Return the [x, y] coordinate for the center point of the cell that contains the specified text.  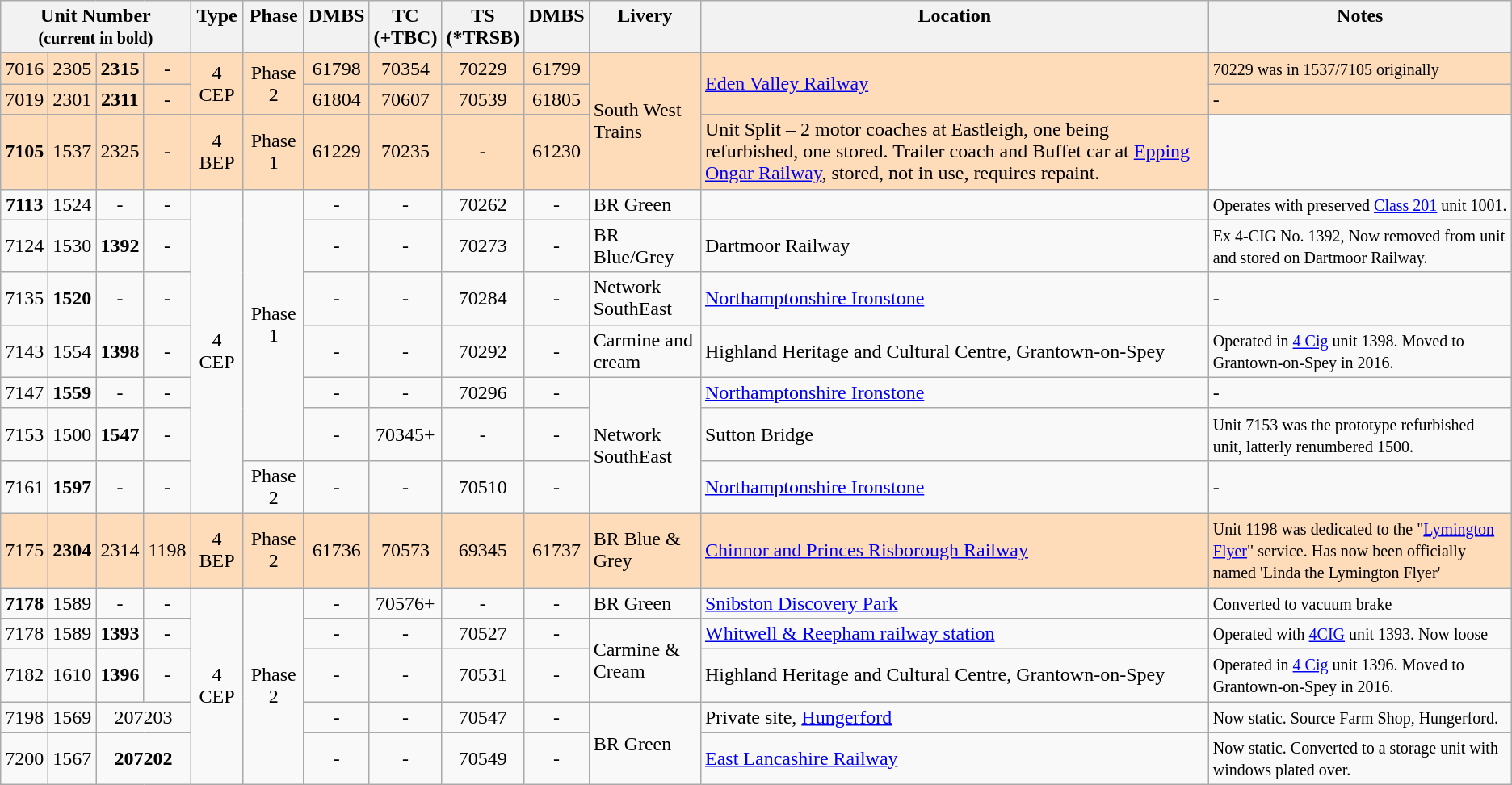
70273 [483, 246]
1547 [120, 434]
1559 [73, 392]
Carmine & Cream [645, 661]
Snibston Discovery Park [955, 603]
1520 [73, 299]
61737 [556, 550]
61229 [336, 152]
70354 [405, 69]
61799 [556, 69]
70229 was in 1537/7105 originally [1360, 69]
7147 [24, 392]
1530 [73, 246]
Phase [273, 27]
7105 [24, 152]
1198 [167, 550]
Operated with 4CIG unit 1393. Now loose [1360, 634]
70549 [483, 759]
Dartmoor Railway [955, 246]
Ex 4-CIG No. 1392, Now removed from unit and stored on Dartmoor Railway. [1360, 246]
Carmine and cream [645, 351]
1567 [73, 759]
Whitwell & Reepham railway station [955, 634]
1393 [120, 634]
69345 [483, 550]
207203 [144, 717]
61736 [336, 550]
1396 [120, 675]
7143 [24, 351]
South West Trains [645, 121]
7016 [24, 69]
Now static. Converted to a storage unit with windows plated over. [1360, 759]
61798 [336, 69]
1554 [73, 351]
BR Blue/Grey [645, 246]
Unit Number (current in bold) [95, 27]
1610 [73, 675]
70539 [483, 99]
Operated in 4 Cig unit 1398. Moved to Grantown-on-Spey in 2016. [1360, 351]
61804 [336, 99]
2304 [73, 550]
Now static. Source Farm Shop, Hungerford. [1360, 717]
2301 [73, 99]
BR Blue & Grey [645, 550]
7153 [24, 434]
207202 [144, 759]
70531 [483, 675]
70573 [405, 550]
2305 [73, 69]
7182 [24, 675]
1524 [73, 204]
Operates with preserved Class 201 unit 1001. [1360, 204]
1500 [73, 434]
70547 [483, 717]
70262 [483, 204]
Livery [645, 27]
Operated in 4 Cig unit 1396. Moved to Grantown-on-Spey in 2016. [1360, 675]
2325 [120, 152]
7175 [24, 550]
7135 [24, 299]
70284 [483, 299]
1569 [73, 717]
7198 [24, 717]
70607 [405, 99]
Eden Valley Railway [955, 84]
7113 [24, 204]
7019 [24, 99]
2315 [120, 69]
Type [216, 27]
Unit 1198 was dedicated to the "Lymington Flyer" service. Has now been officially named 'Linda the Lymington Flyer' [1360, 550]
70292 [483, 351]
61230 [556, 152]
7124 [24, 246]
Unit 7153 was the prototype refurbished unit, latterly renumbered 1500. [1360, 434]
Converted to vacuum brake [1360, 603]
TC (+TBC) [405, 27]
70235 [405, 152]
70510 [483, 486]
TS (*TRSB) [483, 27]
Notes [1360, 27]
70345+ [405, 434]
1537 [73, 152]
1398 [120, 351]
70296 [483, 392]
Sutton Bridge [955, 434]
2314 [120, 550]
Location [955, 27]
1597 [73, 486]
7161 [24, 486]
7200 [24, 759]
70527 [483, 634]
2311 [120, 99]
Chinnor and Princes Risborough Railway [955, 550]
70229 [483, 69]
Private site, Hungerford [955, 717]
East Lancashire Railway [955, 759]
61805 [556, 99]
70576+ [405, 603]
1392 [120, 246]
